Extract the [X, Y] coordinate from the center of the cell holding the provided text.  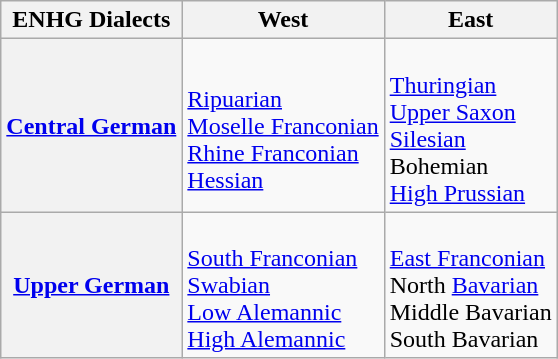
ENHG Dialects [92, 20]
Central German [92, 126]
East FranconianNorth BavarianMiddle BavarianSouth Bavarian [470, 285]
West [283, 20]
South FranconianSwabianLow AlemannicHigh Alemannic [283, 285]
ThuringianUpper SaxonSilesianBohemianHigh Prussian [470, 126]
East [470, 20]
Upper German [92, 285]
RipuarianMoselle FranconianRhine FranconianHessian [283, 126]
